For the text-containing cell, return its midpoint in [X, Y] coordinate format. 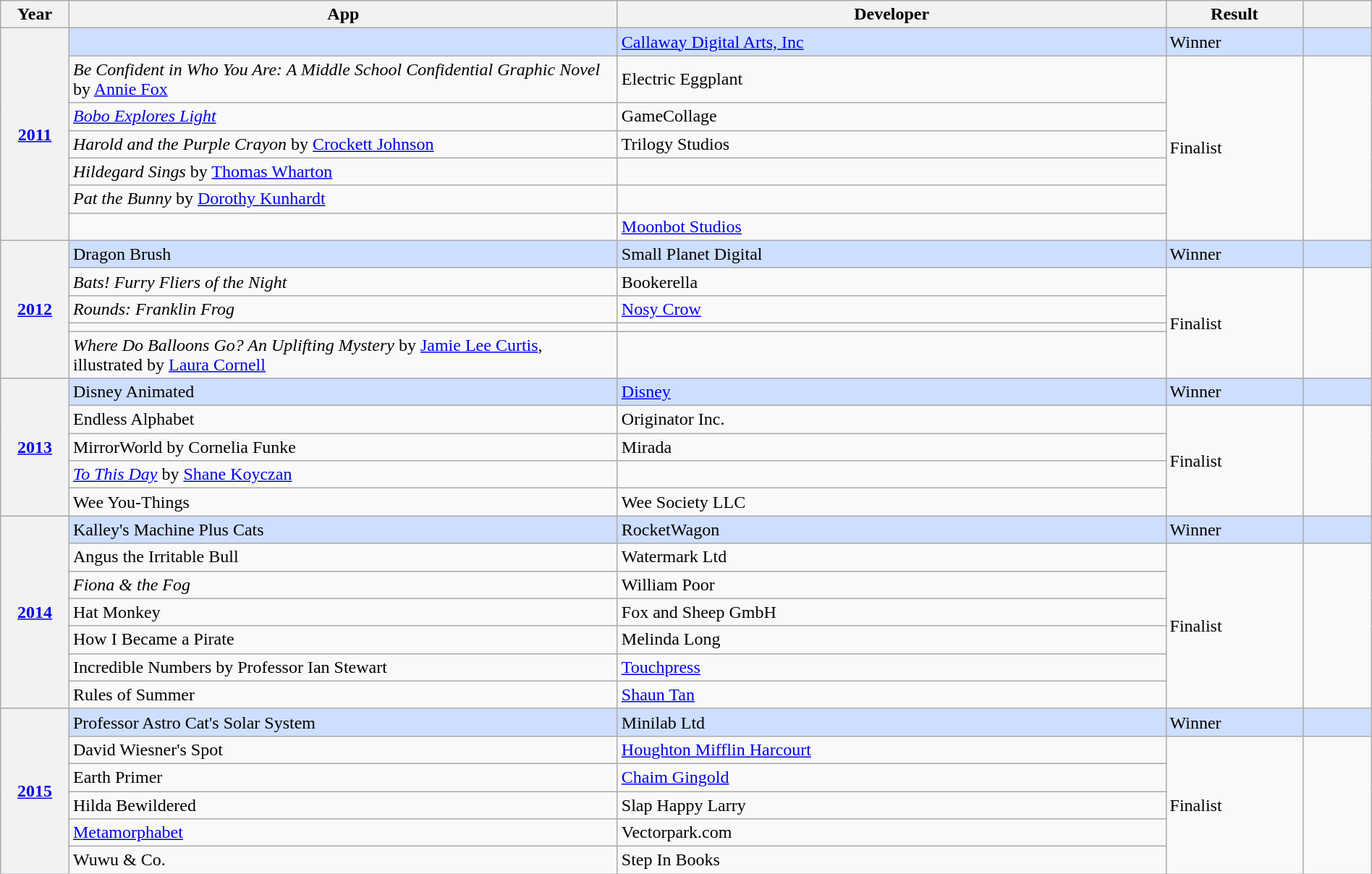
MirrorWorld by Cornelia Funke [343, 447]
Moonbot Studios [892, 226]
Incredible Numbers by Professor Ian Stewart [343, 667]
Professor Astro Cat's Solar System [343, 722]
Pat the Bunny by Dorothy Kunhardt [343, 199]
2012 [35, 309]
Endless Alphabet [343, 420]
Fiona & the Fog [343, 585]
Mirada [892, 447]
App [343, 14]
To This Day by Shane Koyczan [343, 475]
Step In Books [892, 860]
Rules of Summer [343, 695]
2011 [35, 135]
Disney [892, 392]
Melinda Long [892, 640]
Callaway Digital Arts, Inc [892, 42]
Minilab Ltd [892, 722]
Small Planet Digital [892, 254]
Slap Happy Larry [892, 805]
Originator Inc. [892, 420]
Fox and Sheep GmbH [892, 612]
Wuwu & Co. [343, 860]
Disney Animated [343, 392]
Angus the Irritable Bull [343, 557]
William Poor [892, 585]
2013 [35, 447]
Nosy Crow [892, 309]
GameCollage [892, 116]
Touchpress [892, 667]
Dragon Brush [343, 254]
Wee Society LLC [892, 502]
Bookerella [892, 281]
Chaim Gingold [892, 777]
Hilda Bewildered [343, 805]
Result [1235, 14]
Year [35, 14]
Developer [892, 14]
Kalley's Machine Plus Cats [343, 530]
David Wiesner's Spot [343, 750]
RocketWagon [892, 530]
Bobo Explores Light [343, 116]
Hildegard Sings by Thomas Wharton [343, 171]
Trilogy Studios [892, 144]
Vectorpark.com [892, 833]
Earth Primer [343, 777]
Electric Eggplant [892, 80]
2015 [35, 791]
Rounds: Franklin Frog [343, 309]
Shaun Tan [892, 695]
Hat Monkey [343, 612]
How I Became a Pirate [343, 640]
Wee You-Things [343, 502]
Watermark Ltd [892, 557]
Houghton Mifflin Harcourt [892, 750]
Bats! Furry Fliers of the Night [343, 281]
2014 [35, 612]
Where Do Balloons Go? An Uplifting Mystery by Jamie Lee Curtis, illustrated by Laura Cornell [343, 355]
Metamorphabet [343, 833]
Harold and the Purple Crayon by Crockett Johnson [343, 144]
Be Confident in Who You Are: A Middle School Confidential Graphic Novel by Annie Fox [343, 80]
